Capture the cell that displays the provided text and extract its [x, y] central coordinate. 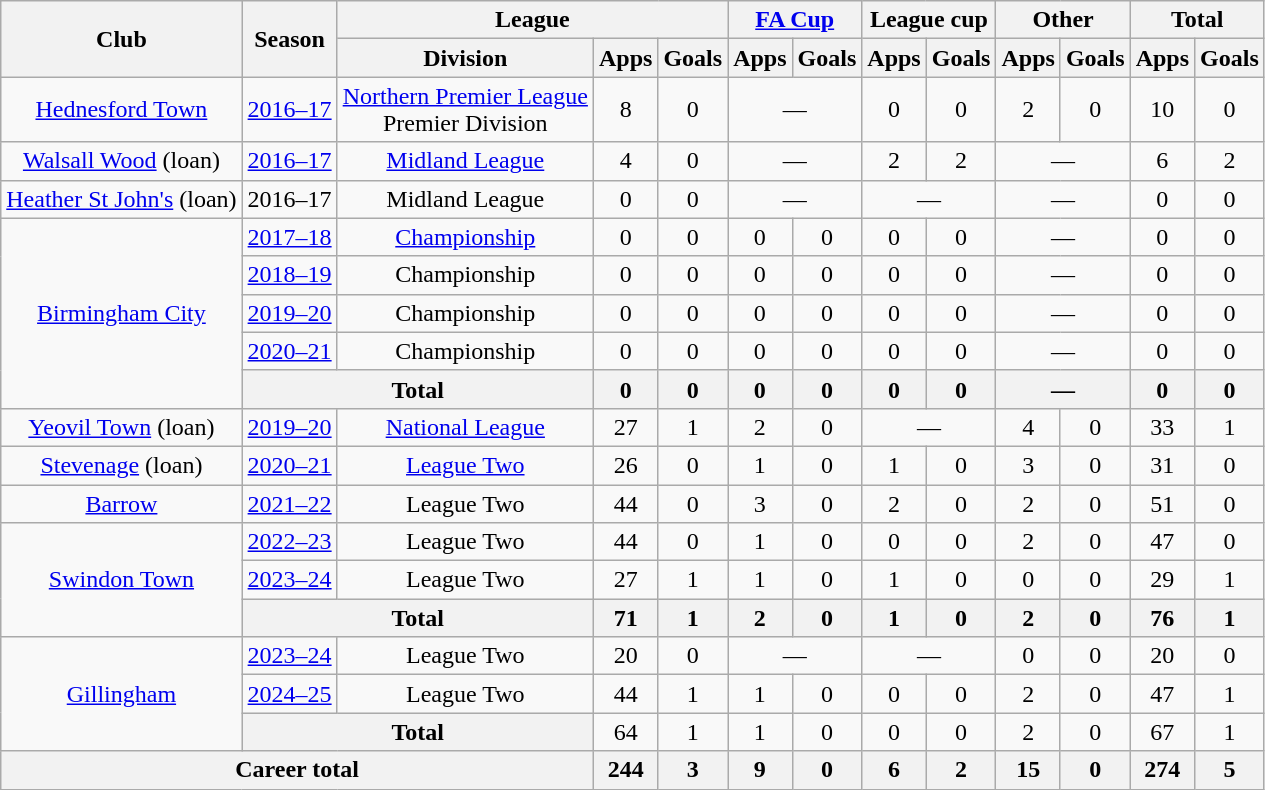
League [532, 20]
64 [625, 732]
29 [1162, 580]
2018–19 [290, 275]
Gillingham [122, 694]
Hednesford Town [122, 110]
Division [465, 58]
Career total [298, 770]
League cup [929, 20]
National League [465, 427]
Walsall Wood (loan) [122, 161]
31 [1162, 465]
8 [625, 110]
51 [1162, 503]
274 [1162, 770]
5 [1230, 770]
33 [1162, 427]
Stevenage (loan) [122, 465]
71 [625, 618]
67 [1162, 732]
Birmingham City [122, 313]
244 [625, 770]
2017–18 [290, 237]
2021–22 [290, 503]
Swindon Town [122, 580]
2022–23 [290, 542]
FA Cup [795, 20]
Other [1063, 20]
10 [1162, 110]
Season [290, 39]
Club [122, 39]
15 [1028, 770]
2024–25 [290, 694]
Barrow [122, 503]
Yeovil Town (loan) [122, 427]
Northern Premier LeaguePremier Division [465, 110]
Heather St John's (loan) [122, 199]
76 [1162, 618]
9 [760, 770]
26 [625, 465]
